Search for the cell housing the specified text and yield its [x, y] center coordinate. 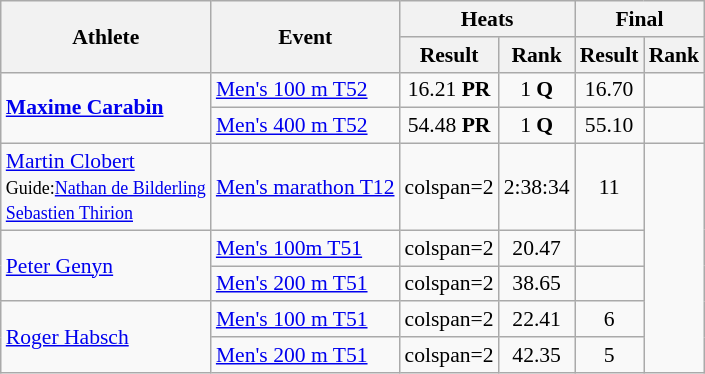
Men's 400 m T52 [306, 126]
Roger Habsch [106, 338]
22.41 [537, 320]
2:38:34 [537, 188]
Athlete [106, 36]
Men's marathon T12 [306, 188]
Men's 100m T51 [306, 248]
38.65 [537, 284]
16.70 [610, 90]
Final [640, 19]
Maxime Carabin [106, 108]
Heats [488, 19]
Men's 100 m T52 [306, 90]
16.21 PR [450, 90]
Event [306, 36]
Peter Genyn [106, 266]
20.47 [537, 248]
5 [610, 355]
Martin ClobertGuide:Nathan de Bilderling Sebastien Thirion [106, 188]
Men's 100 m T51 [306, 320]
55.10 [610, 126]
11 [610, 188]
6 [610, 320]
42.35 [537, 355]
54.48 PR [450, 126]
